Capture the cell that displays the provided text and extract its (X, Y) central coordinate. 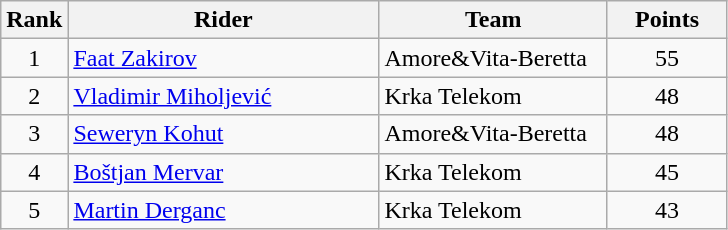
Points (666, 20)
55 (666, 58)
43 (666, 210)
Seweryn Kohut (224, 134)
Martin Derganc (224, 210)
Team (494, 20)
1 (34, 58)
Faat Zakirov (224, 58)
2 (34, 96)
Rider (224, 20)
Boštjan Mervar (224, 172)
3 (34, 134)
Rank (34, 20)
Vladimir Miholjević (224, 96)
5 (34, 210)
45 (666, 172)
4 (34, 172)
